Identify which cell holds the provided text, then report its (x, y) central coordinate. 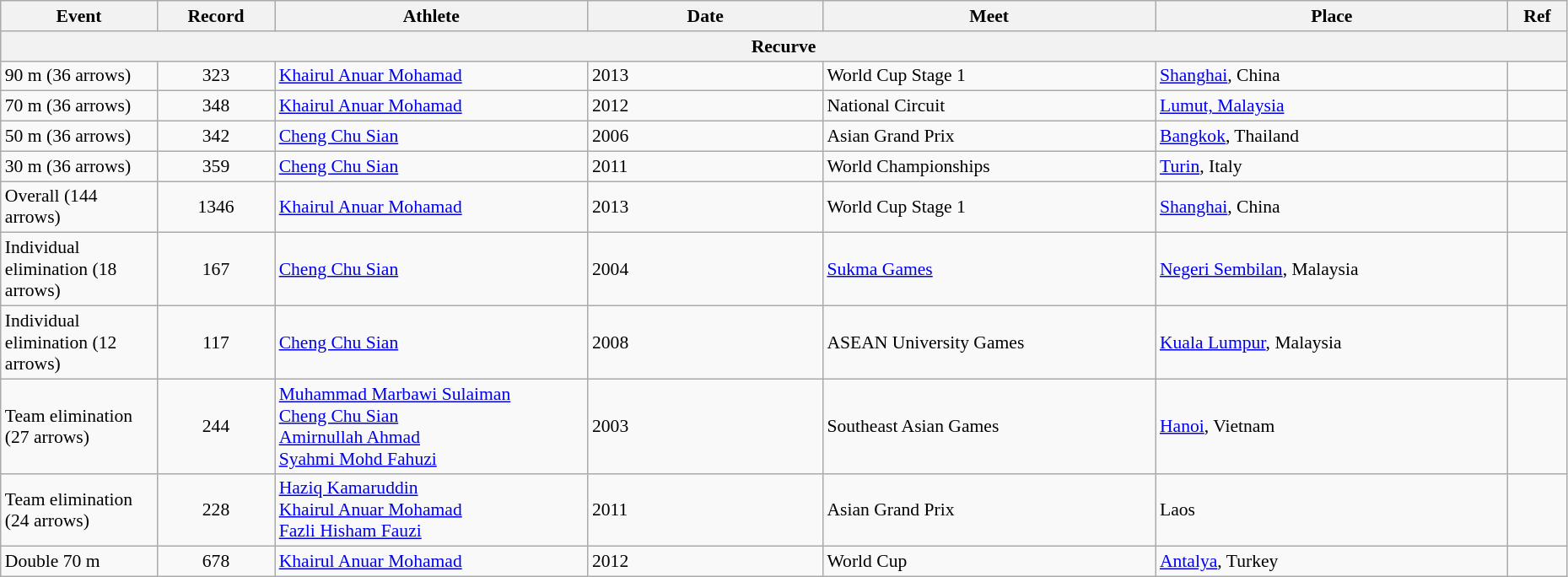
World Championships (989, 166)
678 (216, 562)
Sukma Games (989, 270)
Southeast Asian Games (989, 426)
Record (216, 16)
Negeri Sembilan, Malaysia (1332, 270)
Laos (1332, 510)
Turin, Italy (1332, 166)
117 (216, 342)
Lumut, Malaysia (1332, 106)
Ref (1538, 16)
Double 70 m (79, 562)
Individual elimination (12 arrows) (79, 342)
90 m (36 arrows) (79, 76)
2006 (705, 137)
2004 (705, 270)
World Cup (989, 562)
Hanoi, Vietnam (1332, 426)
Overall (144 arrows) (79, 208)
Individual elimination (18 arrows) (79, 270)
Date (705, 16)
ASEAN University Games (989, 342)
323 (216, 76)
2008 (705, 342)
Place (1332, 16)
2003 (705, 426)
Muhammad Marbawi SulaimanCheng Chu SianAmirnullah AhmadSyahmi Mohd Fahuzi (432, 426)
National Circuit (989, 106)
Antalya, Turkey (1332, 562)
Recurve (784, 46)
Athlete (432, 16)
Haziq KamaruddinKhairul Anuar MohamadFazli Hisham Fauzi (432, 510)
Team elimination (24 arrows) (79, 510)
Team elimination (27 arrows) (79, 426)
30 m (36 arrows) (79, 166)
348 (216, 106)
Event (79, 16)
Kuala Lumpur, Malaysia (1332, 342)
70 m (36 arrows) (79, 106)
50 m (36 arrows) (79, 137)
228 (216, 510)
342 (216, 137)
167 (216, 270)
359 (216, 166)
Meet (989, 16)
1346 (216, 208)
Bangkok, Thailand (1332, 137)
244 (216, 426)
